Search for the cell housing the specified text and yield its (X, Y) center coordinate. 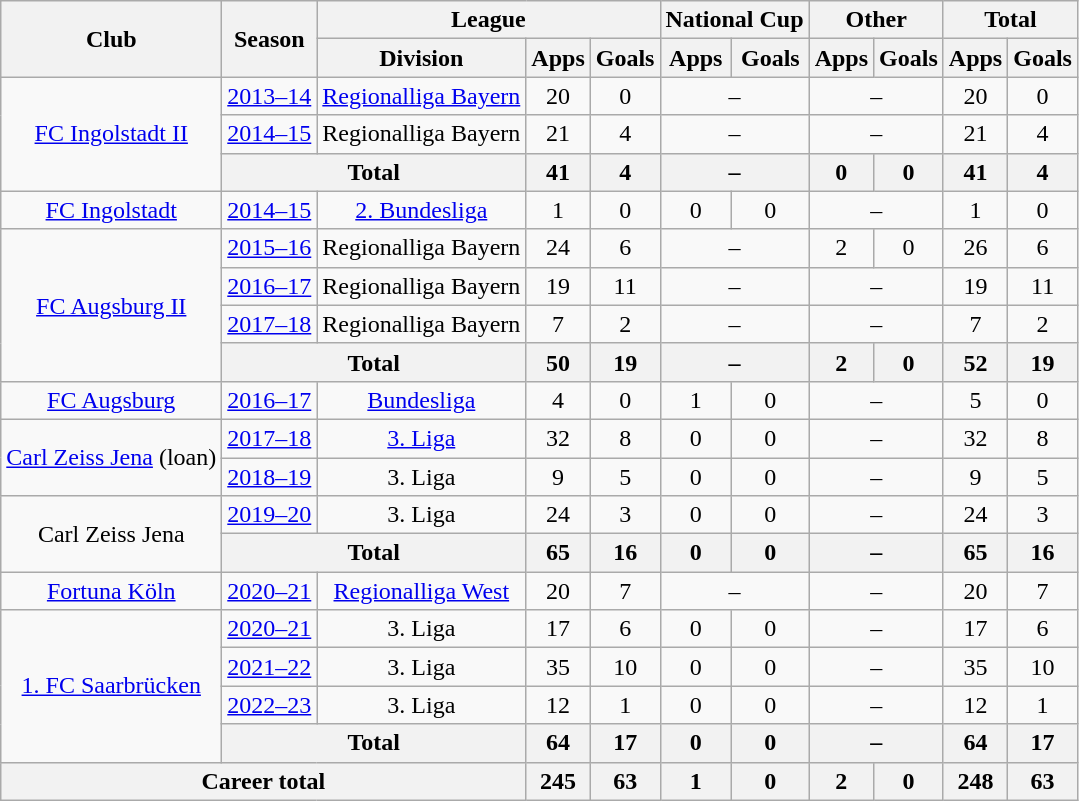
FC Ingolstadt II (112, 134)
Other (876, 20)
Bundesliga (422, 400)
FC Augsburg II (112, 305)
2013–14 (270, 96)
2. Bundesliga (422, 210)
Division (422, 58)
2021–22 (270, 667)
Regionalliga West (422, 591)
Carl Zeiss Jena (loan) (112, 457)
Club (112, 39)
2019–20 (270, 515)
2018–19 (270, 477)
League (488, 20)
2022–23 (270, 705)
50 (558, 362)
Career total (264, 781)
Fortuna Köln (112, 591)
Carl Zeiss Jena (112, 534)
2015–16 (270, 248)
1. FC Saarbrücken (112, 686)
245 (558, 781)
52 (975, 362)
26 (975, 248)
FC Ingolstadt (112, 210)
National Cup (734, 20)
248 (975, 781)
Season (270, 39)
FC Augsburg (112, 400)
